From the cell containing the given text, extract its center point as [x, y] coordinate. 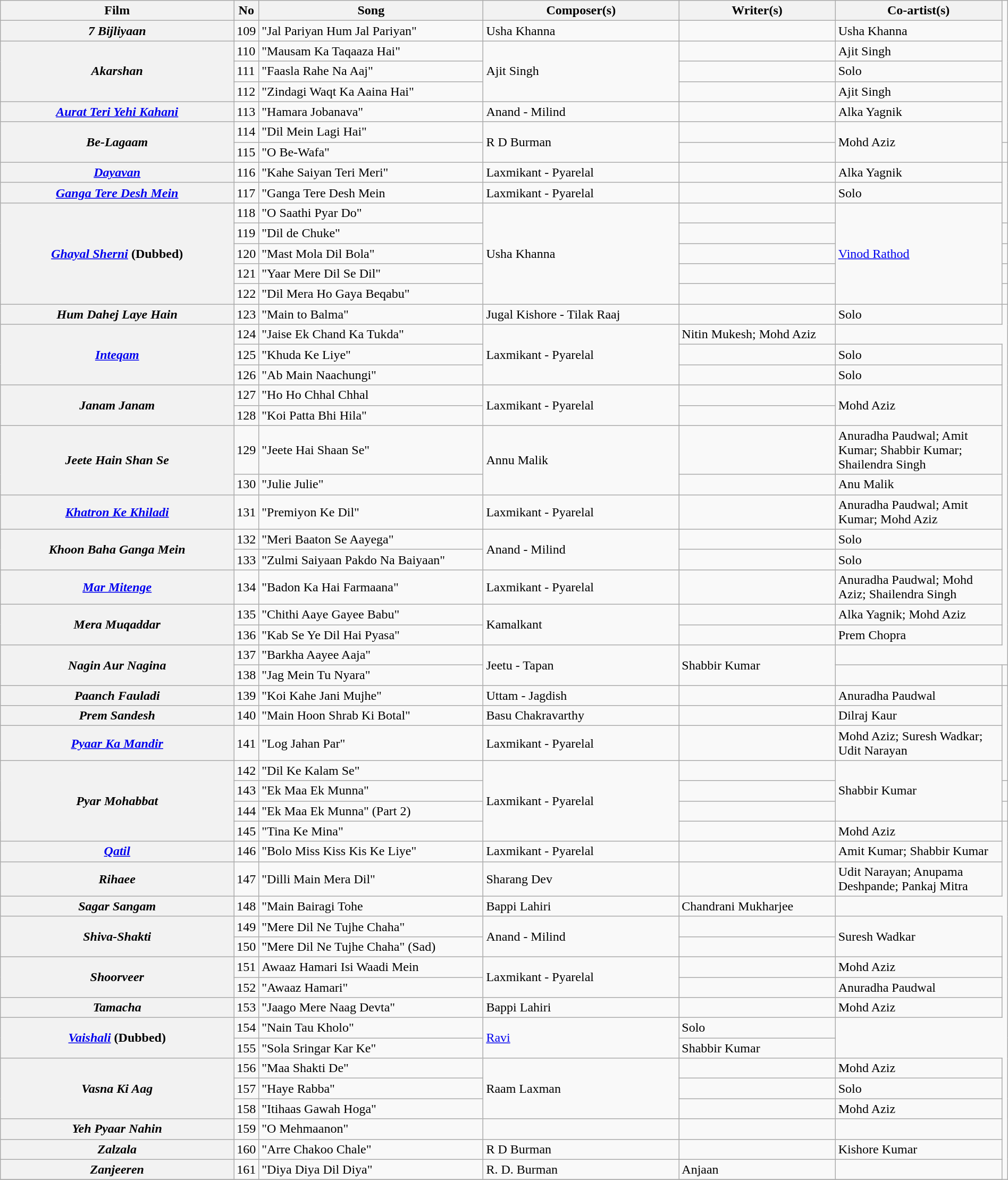
120 [247, 254]
115 [247, 152]
161 [247, 1169]
Janam Janam [117, 405]
Rihaee [117, 878]
142 [247, 771]
Inteqam [117, 355]
"Sola Sringar Kar Ke" [371, 1048]
117 [247, 193]
Kishore Kumar [919, 1149]
"Main Hoon Shrab Ki Botal" [371, 716]
Khatron Ke Khiladi [117, 512]
"Koi Patta Bhi Hila" [371, 415]
124 [247, 334]
127 [247, 395]
149 [247, 926]
Zalzala [117, 1149]
145 [247, 831]
"Chithi Aaye Gayee Babu" [371, 614]
"Mausam Ka Taqaaza Hai" [371, 51]
"Itihaas Gawah Hoga" [371, 1109]
"Jaise Ek Chand Ka Tukda" [371, 334]
"Arre Chakoo Chale" [371, 1149]
"Meri Baaton Se Aayega" [371, 539]
"Zulmi Saiyaan Pakdo Na Baiyaan" [371, 559]
159 [247, 1129]
Ravi [581, 1038]
Shiva-Shakti [117, 936]
Ghayal Sherni (Dubbed) [117, 253]
Sagar Sangam [117, 906]
148 [247, 906]
Aurat Teri Yehi Kahani [117, 112]
Sharang Dev [581, 878]
141 [247, 743]
125 [247, 355]
"Ganga Tere Desh Mein [371, 193]
133 [247, 559]
154 [247, 1028]
Pyar Mohabbat [117, 801]
Awaaz Hamari Isi Waadi Mein [371, 967]
Mar Mitenge [117, 587]
"Ho Ho Chhal Chhal [371, 395]
Vasna Ki Aag [117, 1089]
Song [371, 11]
"Hamara Jobanava" [371, 112]
Anuradha Paudwal; Amit Kumar; Mohd Aziz [919, 512]
"Khuda Ke Liye" [371, 355]
Udit Narayan; Anupama Deshpande; Pankaj Mitra [919, 878]
143 [247, 791]
Composer(s) [581, 11]
"Julie Julie" [371, 484]
140 [247, 716]
Suresh Wadkar [919, 936]
135 [247, 614]
119 [247, 233]
146 [247, 851]
"Kab Se Ye Dil Hai Pyasa" [371, 634]
"Mast Mola Dil Bola" [371, 254]
116 [247, 172]
126 [247, 375]
109 [247, 31]
Vinod Rathod [919, 253]
111 [247, 71]
Basu Chakravarthy [581, 716]
Jeete Hain Shan Se [117, 460]
132 [247, 539]
"Nain Tau Kholo" [371, 1028]
"Premiyon Ke Dil" [371, 512]
Kamalkant [581, 624]
147 [247, 878]
Dayavan [117, 172]
"Dilli Main Mera Dil" [371, 878]
R. D. Burman [581, 1169]
"Main to Balma" [371, 314]
"Awaaz Hamari" [371, 987]
"Ek Maa Ek Munna" [371, 791]
Annu Malik [581, 460]
155 [247, 1048]
Anuradha Paudwal; Amit Kumar; Shabbir Kumar; Shailendra Singh [919, 450]
128 [247, 415]
Writer(s) [757, 11]
134 [247, 587]
118 [247, 213]
Yeh Pyaar Nahin [117, 1129]
Be-Lagaam [117, 142]
"Dil de Chuke" [371, 233]
144 [247, 811]
151 [247, 967]
Uttam - Jagdish [581, 696]
"O Mehmaanon" [371, 1129]
"Koi Kahe Jani Mujhe" [371, 696]
121 [247, 274]
153 [247, 1008]
"Log Jahan Par" [371, 743]
"Ab Main Naachungi" [371, 375]
139 [247, 696]
123 [247, 314]
Mohd Aziz; Suresh Wadkar; Udit Narayan [919, 743]
Nagin Aur Nagina [117, 665]
Zanjeeren [117, 1169]
"Badon Ka Hai Farmaana" [371, 587]
7 Bijliyaan [117, 31]
Hum Dahej Laye Hain [117, 314]
"O Be-Wafa" [371, 152]
Jugal Kishore - Tilak Raaj [581, 314]
Anu Malik [919, 484]
Qatil [117, 851]
138 [247, 675]
Alka Yagnik; Mohd Aziz [919, 614]
157 [247, 1089]
113 [247, 112]
Raam Laxman [581, 1089]
"Yaar Mere Dil Se Dil" [371, 274]
Prem Chopra [919, 634]
Prem Sandesh [117, 716]
"Dil Ke Kalam Se" [371, 771]
129 [247, 450]
"Faasla Rahe Na Aaj" [371, 71]
"Bolo Miss Kiss Kis Ke Liye" [371, 851]
"Jag Mein Tu Nyara" [371, 675]
"Jal Pariyan Hum Jal Pariyan" [371, 31]
Chandrani Mukharjee [757, 906]
Nitin Mukesh; Mohd Aziz [757, 334]
Khoon Baha Ganga Mein [117, 549]
Mera Muqaddar [117, 624]
"Dil Mein Lagi Hai" [371, 132]
"Dil Mera Ho Gaya Beqabu" [371, 294]
110 [247, 51]
"Kahe Saiyan Teri Meri" [371, 172]
"Mere Dil Ne Tujhe Chaha" (Sad) [371, 947]
"O Saathi Pyar Do" [371, 213]
Akarshan [117, 71]
112 [247, 91]
Tamacha [117, 1008]
Paanch Fauladi [117, 696]
Ganga Tere Desh Mein [117, 193]
156 [247, 1068]
Anjaan [757, 1169]
152 [247, 987]
Film [117, 11]
"Zindagi Waqt Ka Aaina Hai" [371, 91]
Dilraj Kaur [919, 716]
Shoorveer [117, 977]
114 [247, 132]
Co-artist(s) [919, 11]
Amit Kumar; Shabbir Kumar [919, 851]
122 [247, 294]
"Maa Shakti De" [371, 1068]
150 [247, 947]
No [247, 11]
"Mere Dil Ne Tujhe Chaha" [371, 926]
"Main Bairagi Tohe [371, 906]
137 [247, 655]
Pyaar Ka Mandir [117, 743]
Jeetu - Tapan [581, 665]
Vaishali (Dubbed) [117, 1038]
158 [247, 1109]
"Jaago Mere Naag Devta" [371, 1008]
"Barkha Aayee Aaja" [371, 655]
136 [247, 634]
131 [247, 512]
"Jeete Hai Shaan Se" [371, 450]
160 [247, 1149]
"Diya Diya Dil Diya" [371, 1169]
Anuradha Paudwal; Mohd Aziz; Shailendra Singh [919, 587]
130 [247, 484]
"Ek Maa Ek Munna" (Part 2) [371, 811]
"Haye Rabba" [371, 1089]
"Tina Ke Mina" [371, 831]
